Capture the cell that displays the provided text and extract its [X, Y] central coordinate. 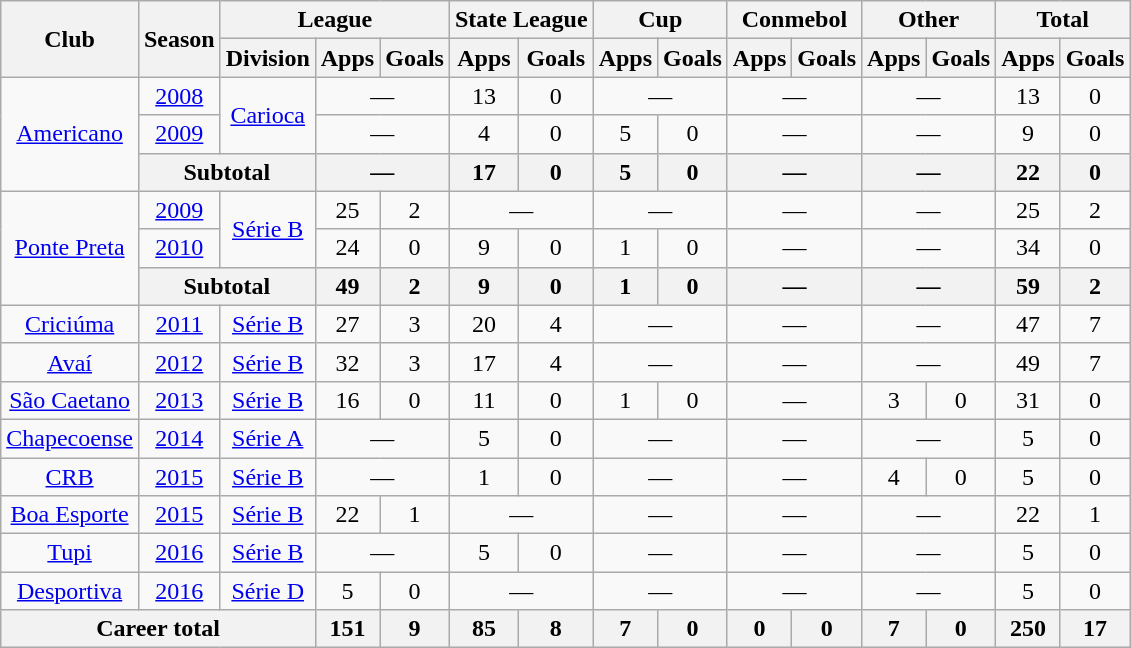
Tupi [70, 553]
Série A [268, 438]
2014 [179, 438]
Criciúma [70, 324]
Ponte Preta [70, 248]
Total [1063, 20]
State League [521, 20]
Cup [660, 20]
47 [1028, 324]
34 [1028, 248]
Boa Esporte [70, 515]
2012 [179, 362]
2008 [179, 96]
Other [929, 20]
151 [347, 629]
2013 [179, 400]
24 [347, 248]
Americano [70, 134]
Conmebol [794, 20]
CRB [70, 477]
32 [347, 362]
Career total [158, 629]
League [334, 20]
Carioca [268, 115]
11 [484, 400]
2011 [179, 324]
Série D [268, 591]
250 [1028, 629]
27 [347, 324]
São Caetano [70, 400]
Division [268, 58]
Club [70, 39]
85 [484, 629]
Season [179, 39]
16 [347, 400]
Chapecoense [70, 438]
20 [484, 324]
Avaí [70, 362]
31 [1028, 400]
8 [556, 629]
Desportiva [70, 591]
2010 [179, 248]
59 [1028, 286]
